Pinpoint the cell where the given text exists, returning its [x, y] midpoint coordinate. 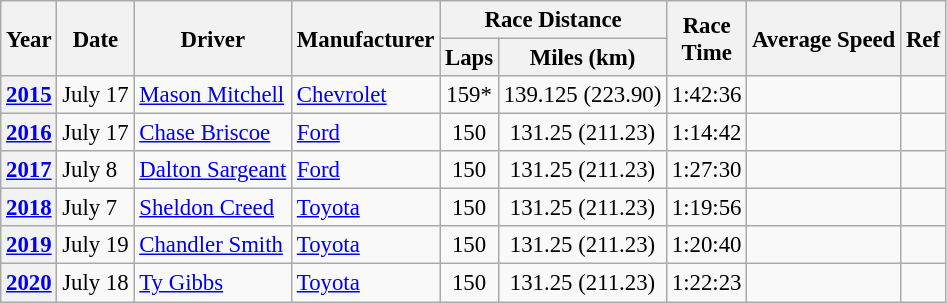
Driver [213, 38]
2017 [29, 170]
Mason Mitchell [213, 95]
Sheldon Creed [213, 208]
Chase Briscoe [213, 133]
Laps [470, 58]
2016 [29, 133]
July 18 [96, 283]
1:14:42 [707, 133]
July 19 [96, 245]
Ref [924, 38]
1:27:30 [707, 170]
July 7 [96, 208]
1:22:23 [707, 283]
1:19:56 [707, 208]
2018 [29, 208]
Dalton Sargeant [213, 170]
July 8 [96, 170]
Ty Gibbs [213, 283]
2020 [29, 283]
2019 [29, 245]
Chandler Smith [213, 245]
RaceTime [707, 38]
1:42:36 [707, 95]
139.125 (223.90) [582, 95]
Chevrolet [366, 95]
1:20:40 [707, 245]
Miles (km) [582, 58]
Year [29, 38]
Race Distance [554, 20]
Average Speed [824, 38]
2015 [29, 95]
Date [96, 38]
159* [470, 95]
Manufacturer [366, 38]
